For the text-containing cell, return its midpoint in (X, Y) coordinate format. 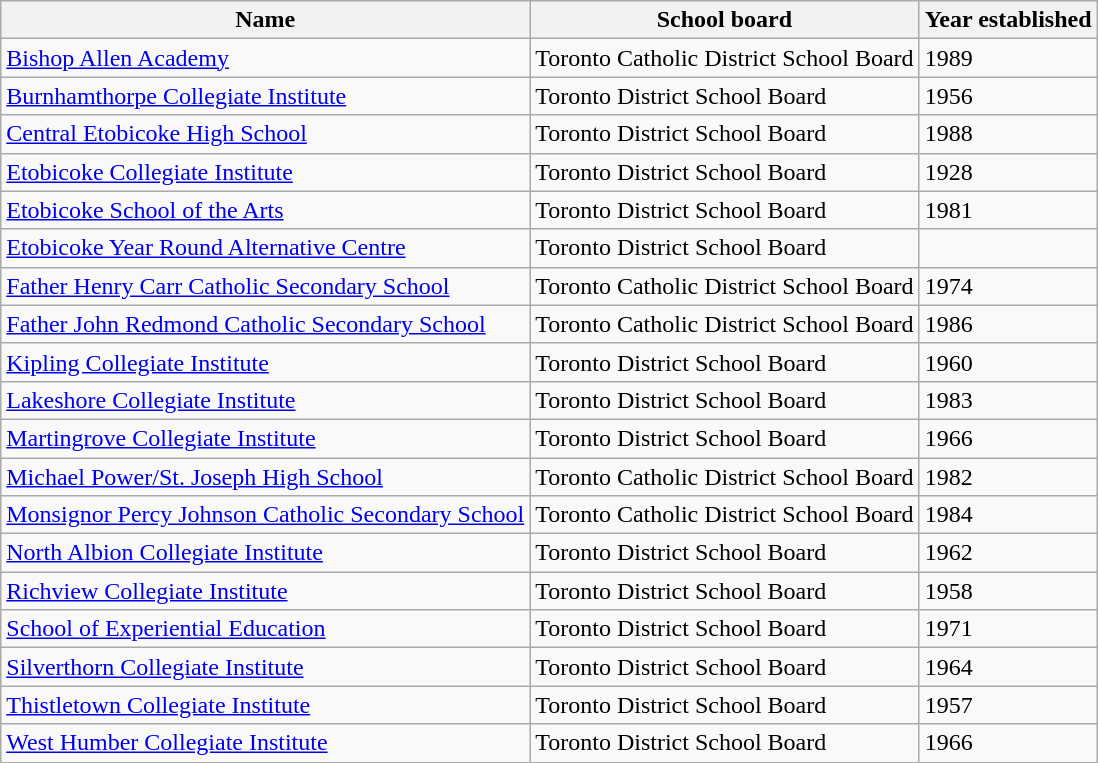
Etobicoke Year Round Alternative Centre (266, 248)
Father Henry Carr Catholic Secondary School (266, 286)
Father John Redmond Catholic Secondary School (266, 324)
1986 (1008, 324)
Kipling Collegiate Institute (266, 362)
1960 (1008, 362)
1956 (1008, 96)
Year established (1008, 20)
1962 (1008, 553)
1958 (1008, 591)
School of Experiential Education (266, 629)
1989 (1008, 58)
Etobicoke Collegiate Institute (266, 172)
Central Etobicoke High School (266, 134)
1984 (1008, 515)
Monsignor Percy Johnson Catholic Secondary School (266, 515)
West Humber Collegiate Institute (266, 743)
1974 (1008, 286)
1957 (1008, 705)
1983 (1008, 400)
Silverthorn Collegiate Institute (266, 667)
1988 (1008, 134)
1982 (1008, 477)
Michael Power/St. Joseph High School (266, 477)
Richview Collegiate Institute (266, 591)
Name (266, 20)
1971 (1008, 629)
Thistletown Collegiate Institute (266, 705)
Lakeshore Collegiate Institute (266, 400)
Etobicoke School of the Arts (266, 210)
1981 (1008, 210)
1964 (1008, 667)
Martingrove Collegiate Institute (266, 438)
Burnhamthorpe Collegiate Institute (266, 96)
Bishop Allen Academy (266, 58)
North Albion Collegiate Institute (266, 553)
1928 (1008, 172)
School board (724, 20)
